Scan for the cell matching the given text and deliver its (x, y) coordinate at center. 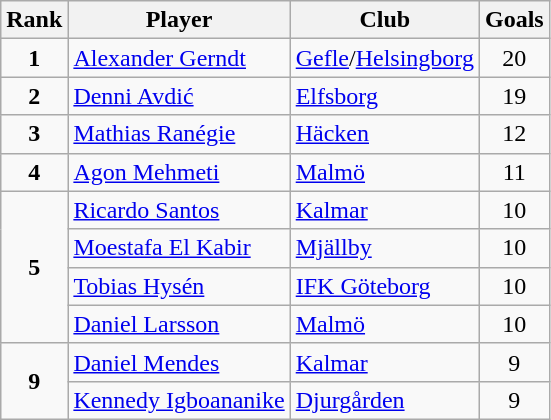
1 (34, 58)
19 (514, 96)
Daniel Larsson (179, 324)
20 (514, 58)
IFK Göteborg (384, 286)
3 (34, 134)
2 (34, 96)
5 (34, 267)
Rank (34, 20)
Moestafa El Kabir (179, 248)
Denni Avdić (179, 96)
12 (514, 134)
Agon Mehmeti (179, 172)
Goals (514, 20)
Elfsborg (384, 96)
Häcken (384, 134)
Player (179, 20)
Mathias Ranégie (179, 134)
Djurgården (384, 400)
Daniel Mendes (179, 362)
Mjällby (384, 248)
Kennedy Igboananike (179, 400)
Tobias Hysén (179, 286)
Ricardo Santos (179, 210)
11 (514, 172)
Alexander Gerndt (179, 58)
Gefle/Helsingborg (384, 58)
4 (34, 172)
Club (384, 20)
